Locate the cell with the specified text and output its (x, y) center coordinate. 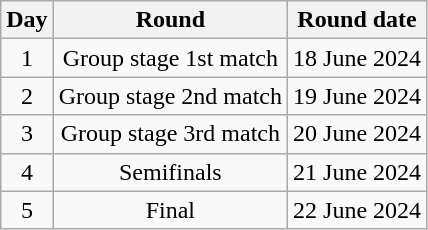
Round date (358, 20)
Semifinals (170, 172)
Round (170, 20)
3 (27, 134)
Group stage 2nd match (170, 96)
Group stage 1st match (170, 58)
Group stage 3rd match (170, 134)
18 June 2024 (358, 58)
21 June 2024 (358, 172)
Final (170, 210)
22 June 2024 (358, 210)
2 (27, 96)
1 (27, 58)
Day (27, 20)
19 June 2024 (358, 96)
20 June 2024 (358, 134)
5 (27, 210)
4 (27, 172)
